Provide the [X, Y] coordinate of the cell's center where the given text is located.  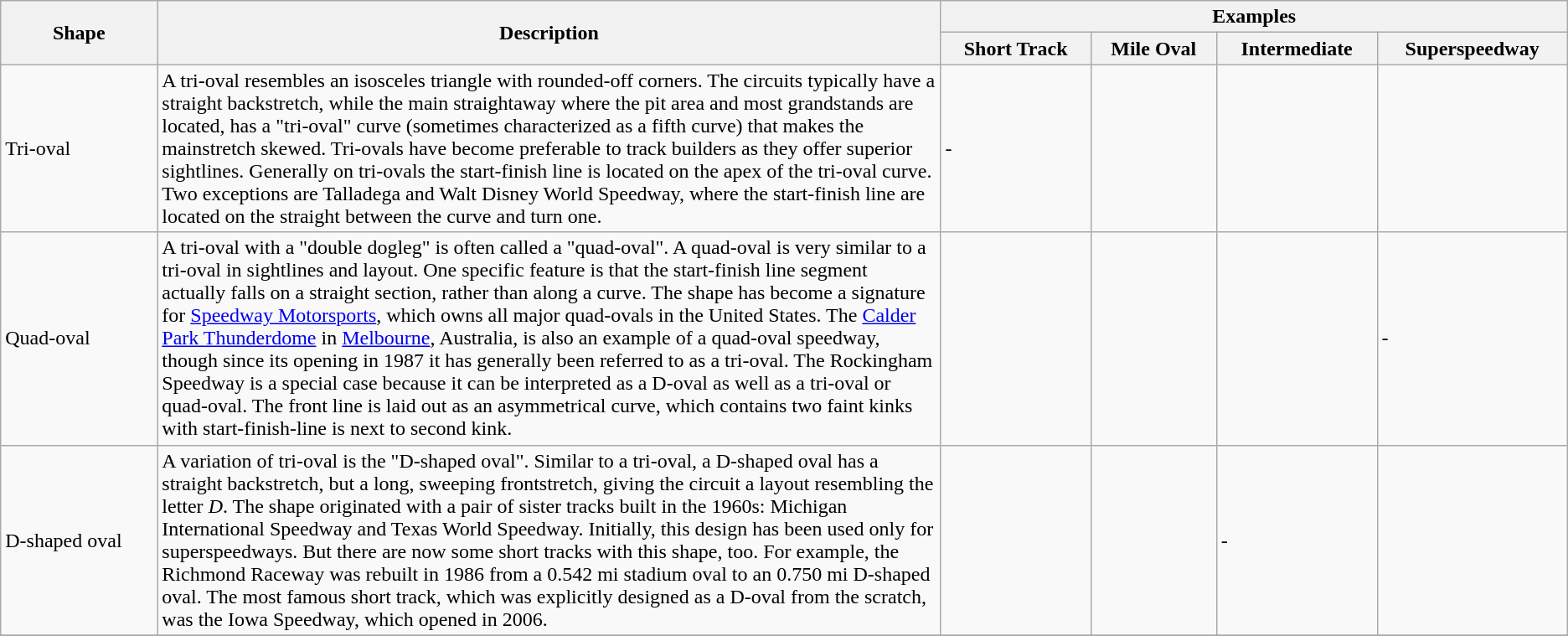
Short Track [1015, 49]
Superspeedway [1473, 49]
D-shaped oval [79, 540]
Mile Oval [1153, 49]
Intermediate [1297, 49]
Tri-oval [79, 148]
Description [549, 33]
Examples [1254, 17]
Shape [79, 33]
Quad-oval [79, 339]
